Detect which cell encompasses the target text, then output its [X, Y] center coordinate. 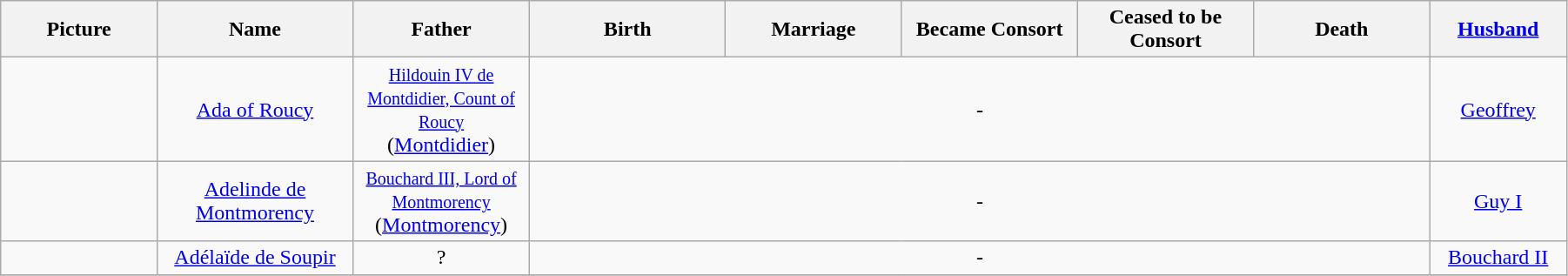
Ada of Roucy [256, 110]
Picture [79, 30]
Death [1342, 30]
Husband [1498, 30]
Birth [628, 30]
Adelinde de Montmorency [256, 201]
Became Consort [989, 30]
Marriage [814, 30]
Bouchard II [1498, 258]
Hildouin IV de Montdidier, Count of Roucy (Montdidier) [440, 110]
Name [256, 30]
Adélaïde de Soupir [256, 258]
Geoffrey [1498, 110]
? [440, 258]
Bouchard III, Lord of Montmorency (Montmorency) [440, 201]
Father [440, 30]
Guy I [1498, 201]
Ceased to be Consort [1165, 30]
